Determine the (X, Y) coordinate at the center of the cell enclosing the given text.  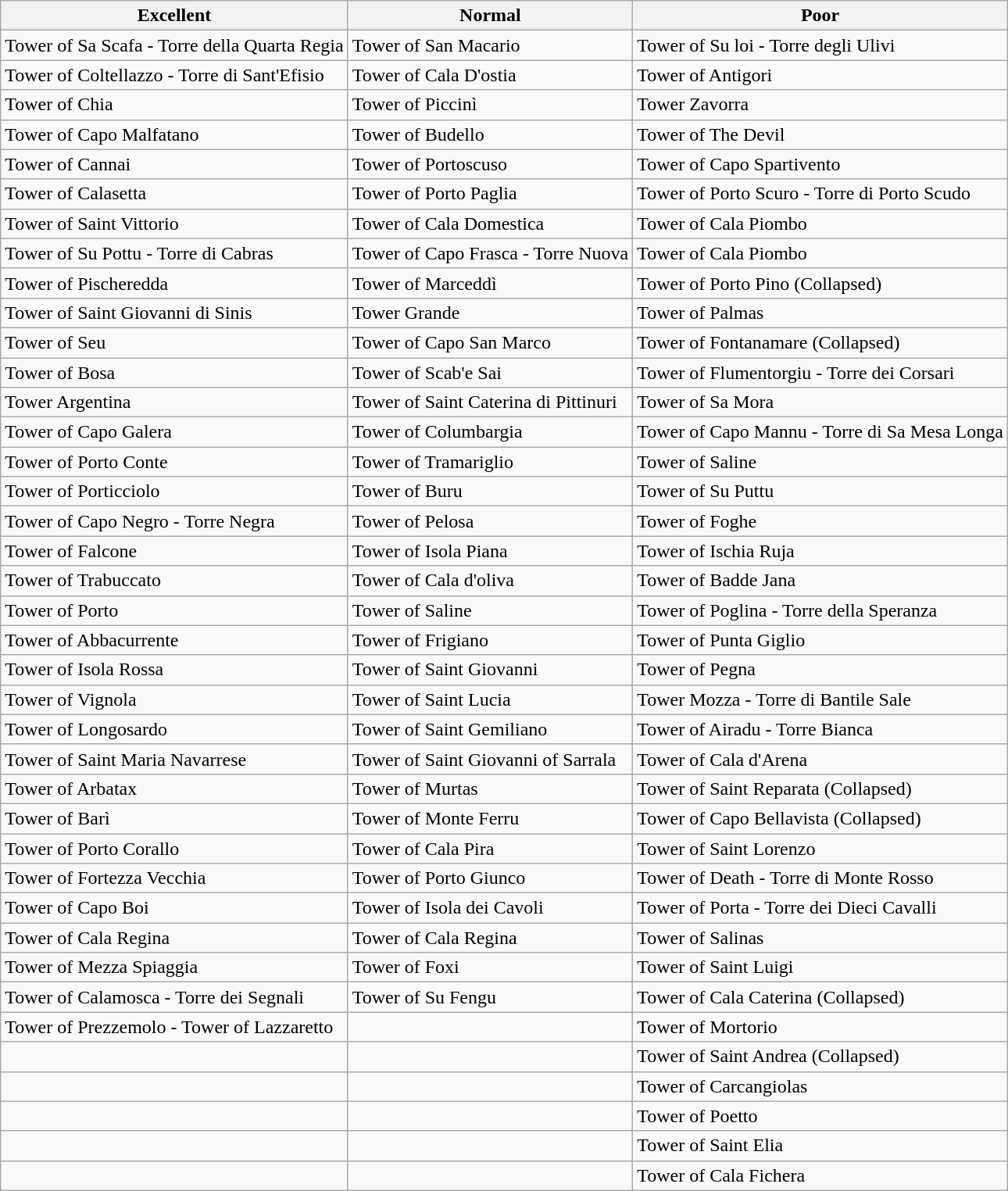
Tower of Porto Paglia (490, 194)
Tower of Murtas (490, 789)
Tower of Saint Lorenzo (820, 848)
Tower of Porto Giunco (490, 878)
Tower of Scab'e Sai (490, 373)
Tower of Su Pottu - Torre di Cabras (174, 253)
Excellent (174, 16)
Tower of Carcangiolas (820, 1086)
Tower of Poetto (820, 1116)
Tower of Palmas (820, 313)
Tower of Mortorio (820, 1027)
Tower of Columbargia (490, 432)
Tower of Punta Giglio (820, 640)
Tower of Capo Bellavista (Collapsed) (820, 818)
Tower of Vignola (174, 699)
Tower of Death - Torre di Monte Rosso (820, 878)
Tower of Salinas (820, 938)
Tower of Prezzemolo - Tower of Lazzaretto (174, 1027)
Tower of Mezza Spiaggia (174, 967)
Tower of Coltellazzo - Torre di Sant'Efisio (174, 75)
Tower of Seu (174, 342)
Tower of Porta - Torre dei Dieci Cavalli (820, 908)
Tower of Capo Mannu - Torre di Sa Mesa Longa (820, 432)
Tower of Budello (490, 134)
Tower of Saint Luigi (820, 967)
Tower Zavorra (820, 105)
Tower of Sa Scafa - Torre della Quarta Regia (174, 45)
Tower of Capo Boi (174, 908)
Tower of Calamosca - Torre dei Segnali (174, 997)
Tower of Cala D'ostia (490, 75)
Tower of Trabuccato (174, 581)
Tower of The Devil (820, 134)
Tower of Capo Spartivento (820, 164)
Tower of Badde Jana (820, 581)
Tower of Chia (174, 105)
Tower of Saint Vittorio (174, 224)
Tower of Portoscuso (490, 164)
Tower of Sa Mora (820, 402)
Tower of Saint Giovanni of Sarrala (490, 759)
Tower of Saint Andrea (Collapsed) (820, 1057)
Tower of Saint Maria Navarrese (174, 759)
Tower of Piccinì (490, 105)
Tower of Porto Scuro - Torre di Porto Scudo (820, 194)
Tower of Abbacurrente (174, 640)
Tower of Falcone (174, 551)
Tower of Porto Pino (Collapsed) (820, 283)
Tower of Saint Gemiliano (490, 729)
Tower of Porto Conte (174, 462)
Tower of Pelosa (490, 521)
Tower of Isola Piana (490, 551)
Tower of Arbatax (174, 789)
Tower of Saint Giovanni di Sinis (174, 313)
Tower of Poglina - Torre della Speranza (820, 610)
Tower of Cannai (174, 164)
Tower of Monte Ferru (490, 818)
Tower of Fontanamare (Collapsed) (820, 342)
Tower of Bosa (174, 373)
Tower of Pegna (820, 670)
Tower of Marceddì (490, 283)
Tower of San Macario (490, 45)
Normal (490, 16)
Tower of Su loi - Torre degli Ulivi (820, 45)
Tower of Saint Elia (820, 1146)
Tower of Capo San Marco (490, 342)
Tower of Capo Frasca - Torre Nuova (490, 253)
Tower of Antigori (820, 75)
Tower of Su Puttu (820, 492)
Tower of Calasetta (174, 194)
Tower of Su Fengu (490, 997)
Tower of Airadu - Torre Bianca (820, 729)
Tower of Saint Reparata (Collapsed) (820, 789)
Tower of Saint Caterina di Pittinuri (490, 402)
Tower of Cala Caterina (Collapsed) (820, 997)
Tower of Barì (174, 818)
Tower of Ischia Ruja (820, 551)
Tower Mozza - Torre di Bantile Sale (820, 699)
Tower of Longosardo (174, 729)
Tower Grande (490, 313)
Tower of Buru (490, 492)
Tower of Cala Domestica (490, 224)
Tower of Capo Negro - Torre Negra (174, 521)
Tower of Porto (174, 610)
Tower of Foxi (490, 967)
Tower of Saint Lucia (490, 699)
Tower of Frigiano (490, 640)
Tower of Porticciolo (174, 492)
Tower of Cala Pira (490, 848)
Poor (820, 16)
Tower of Pischeredda (174, 283)
Tower of Saint Giovanni (490, 670)
Tower of Cala d'Arena (820, 759)
Tower of Capo Galera (174, 432)
Tower of Porto Corallo (174, 848)
Tower of Foghe (820, 521)
Tower of Isola Rossa (174, 670)
Tower of Capo Malfatano (174, 134)
Tower of Tramariglio (490, 462)
Tower of Cala d'oliva (490, 581)
Tower of Isola dei Cavoli (490, 908)
Tower of Cala Fichera (820, 1175)
Tower of Fortezza Vecchia (174, 878)
Tower Argentina (174, 402)
Tower of Flumentorgiu - Torre dei Corsari (820, 373)
